Return the (x, y) coordinate for the center point of the cell that contains the specified text.  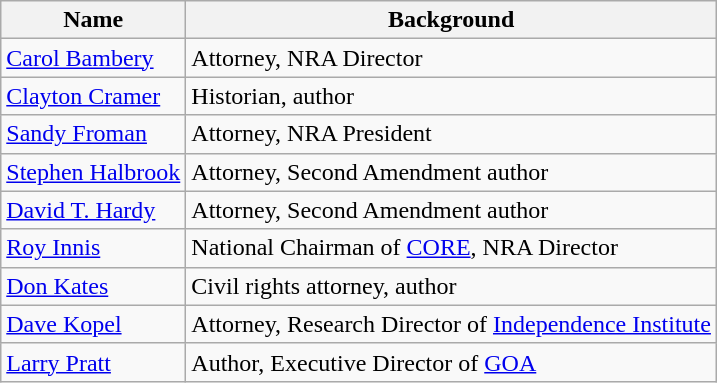
Carol Bambery (94, 58)
Attorney, NRA President (452, 134)
Author, Executive Director of GOA (452, 362)
David T. Hardy (94, 210)
Clayton Cramer (94, 96)
Roy Innis (94, 248)
Historian, author (452, 96)
Don Kates (94, 286)
Larry Pratt (94, 362)
Dave Kopel (94, 324)
National Chairman of CORE, NRA Director (452, 248)
Name (94, 20)
Civil rights attorney, author (452, 286)
Attorney, Research Director of Independence Institute (452, 324)
Sandy Froman (94, 134)
Background (452, 20)
Attorney, NRA Director (452, 58)
Stephen Halbrook (94, 172)
